Capture the cell that displays the provided text and extract its (X, Y) central coordinate. 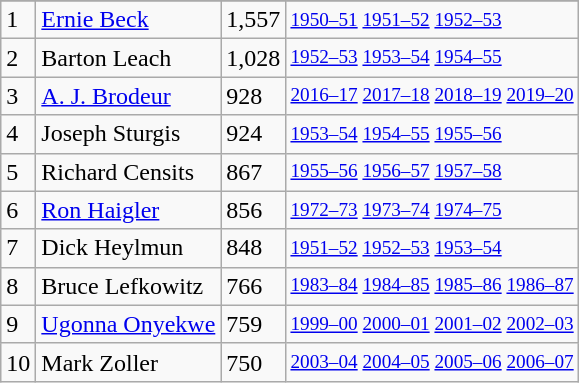
Joseph Sturgis (128, 134)
2 (18, 58)
3 (18, 96)
Ron Haigler (128, 210)
1,028 (254, 58)
759 (254, 324)
9 (18, 324)
4 (18, 134)
1953–54 1954–55 1955–56 (432, 134)
Ugonna Onyekwe (128, 324)
8 (18, 286)
1 (18, 20)
848 (254, 248)
5 (18, 172)
1951–52 1952–53 1953–54 (432, 248)
10 (18, 362)
6 (18, 210)
Richard Censits (128, 172)
Barton Leach (128, 58)
2003–04 2004–05 2005–06 2006–07 (432, 362)
Mark Zoller (128, 362)
1,557 (254, 20)
1952–53 1953–54 1954–55 (432, 58)
A. J. Brodeur (128, 96)
Ernie Beck (128, 20)
1983–84 1984–85 1985–86 1986–87 (432, 286)
924 (254, 134)
Dick Heylmun (128, 248)
2016–17 2017–18 2018–19 2019–20 (432, 96)
766 (254, 286)
Bruce Lefkowitz (128, 286)
1972–73 1973–74 1974–75 (432, 210)
856 (254, 210)
7 (18, 248)
928 (254, 96)
750 (254, 362)
1950–51 1951–52 1952–53 (432, 20)
1999–00 2000–01 2001–02 2002–03 (432, 324)
867 (254, 172)
1955–56 1956–57 1957–58 (432, 172)
